Find where the given text appears and provide that cell's center as [x, y] coordinate. 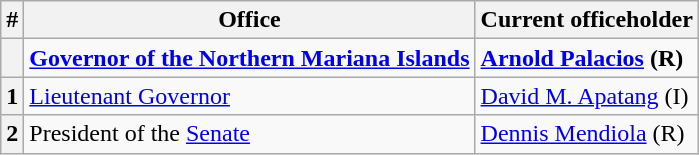
1 [12, 96]
Governor of the Northern Mariana Islands [250, 58]
Lieutenant Governor [250, 96]
Current officeholder [586, 20]
Office [250, 20]
Arnold Palacios (R) [586, 58]
David M. Apatang (I) [586, 96]
2 [12, 134]
Dennis Mendiola (R) [586, 134]
# [12, 20]
President of the Senate [250, 134]
